From the cell containing the given text, extract its center point as (X, Y) coordinate. 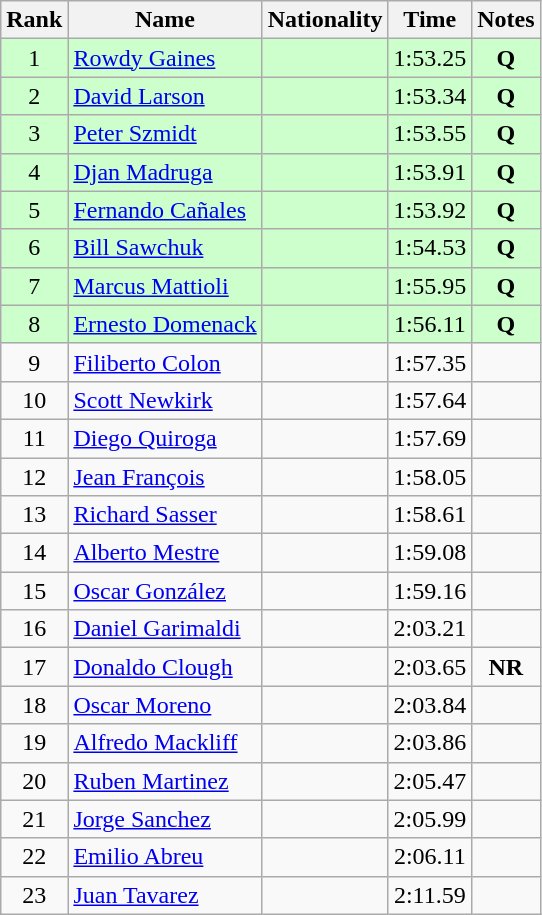
Filiberto Colon (165, 362)
1 (34, 58)
Rowdy Gaines (165, 58)
1:57.64 (430, 400)
Ernesto Domenack (165, 324)
2:05.99 (430, 819)
1:59.08 (430, 553)
Alfredo Mackliff (165, 743)
1:59.16 (430, 591)
NR (506, 667)
Emilio Abreu (165, 857)
2:03.65 (430, 667)
6 (34, 248)
13 (34, 515)
22 (34, 857)
Bill Sawchuk (165, 248)
Time (430, 20)
3 (34, 134)
1:53.91 (430, 172)
2:06.11 (430, 857)
10 (34, 400)
1:55.95 (430, 286)
1:54.53 (430, 248)
Jorge Sanchez (165, 819)
1:53.34 (430, 96)
Ruben Martinez (165, 781)
5 (34, 210)
21 (34, 819)
1:57.35 (430, 362)
Alberto Mestre (165, 553)
4 (34, 172)
Djan Madruga (165, 172)
Daniel Garimaldi (165, 629)
1:53.25 (430, 58)
Nationality (325, 20)
Oscar González (165, 591)
14 (34, 553)
Fernando Cañales (165, 210)
7 (34, 286)
2:03.86 (430, 743)
2:05.47 (430, 781)
11 (34, 438)
1:57.69 (430, 438)
Notes (506, 20)
17 (34, 667)
Scott Newkirk (165, 400)
Juan Tavarez (165, 895)
2 (34, 96)
16 (34, 629)
1:58.05 (430, 477)
2:11.59 (430, 895)
23 (34, 895)
1:53.92 (430, 210)
20 (34, 781)
1:58.61 (430, 515)
12 (34, 477)
15 (34, 591)
Name (165, 20)
8 (34, 324)
Peter Szmidt (165, 134)
18 (34, 705)
David Larson (165, 96)
Diego Quiroga (165, 438)
1:56.11 (430, 324)
2:03.21 (430, 629)
19 (34, 743)
Oscar Moreno (165, 705)
1:53.55 (430, 134)
Jean François (165, 477)
Marcus Mattioli (165, 286)
Richard Sasser (165, 515)
9 (34, 362)
Donaldo Clough (165, 667)
Rank (34, 20)
2:03.84 (430, 705)
